Detect which cell encompasses the target text, then output its [x, y] center coordinate. 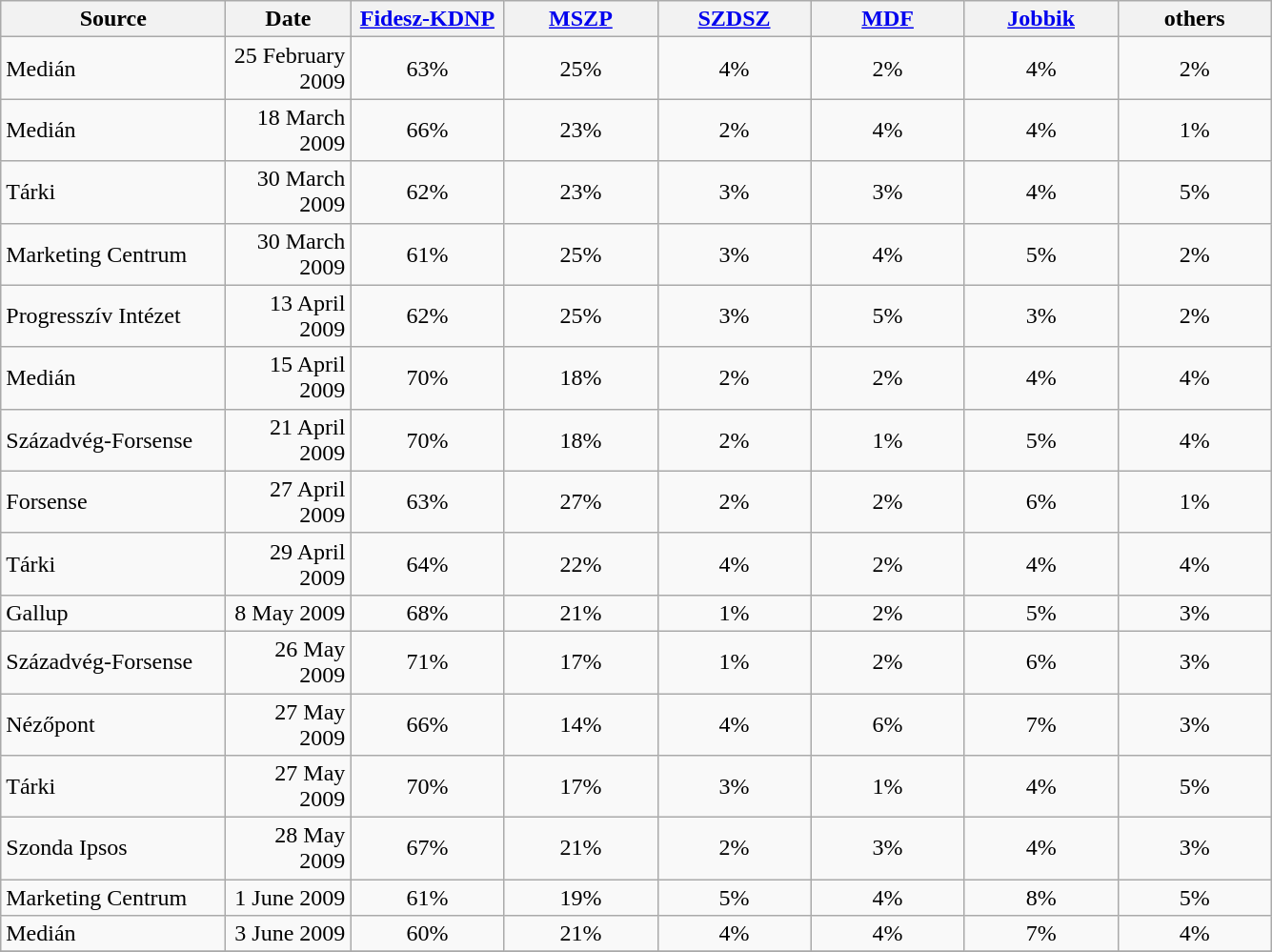
18 March 2009 [288, 130]
Forsense [113, 501]
14% [581, 724]
8 May 2009 [288, 613]
Jobbik [1040, 19]
29 April 2009 [288, 564]
Fidesz-KDNP [427, 19]
22% [581, 564]
15 April 2009 [288, 377]
3 June 2009 [288, 934]
21 April 2009 [288, 440]
Gallup [113, 613]
others [1195, 19]
27 April 2009 [288, 501]
67% [427, 848]
8% [1040, 898]
Date [288, 19]
Nézőpont [113, 724]
64% [427, 564]
26 May 2009 [288, 661]
19% [581, 898]
27% [581, 501]
68% [427, 613]
13 April 2009 [288, 316]
Progresszív Intézet [113, 316]
60% [427, 934]
SZDSZ [734, 19]
MSZP [581, 19]
25 February 2009 [288, 69]
28 May 2009 [288, 848]
Szonda Ipsos [113, 848]
71% [427, 661]
MDF [888, 19]
Source [113, 19]
1 June 2009 [288, 898]
